Identify which cell holds the provided text, then report its (x, y) central coordinate. 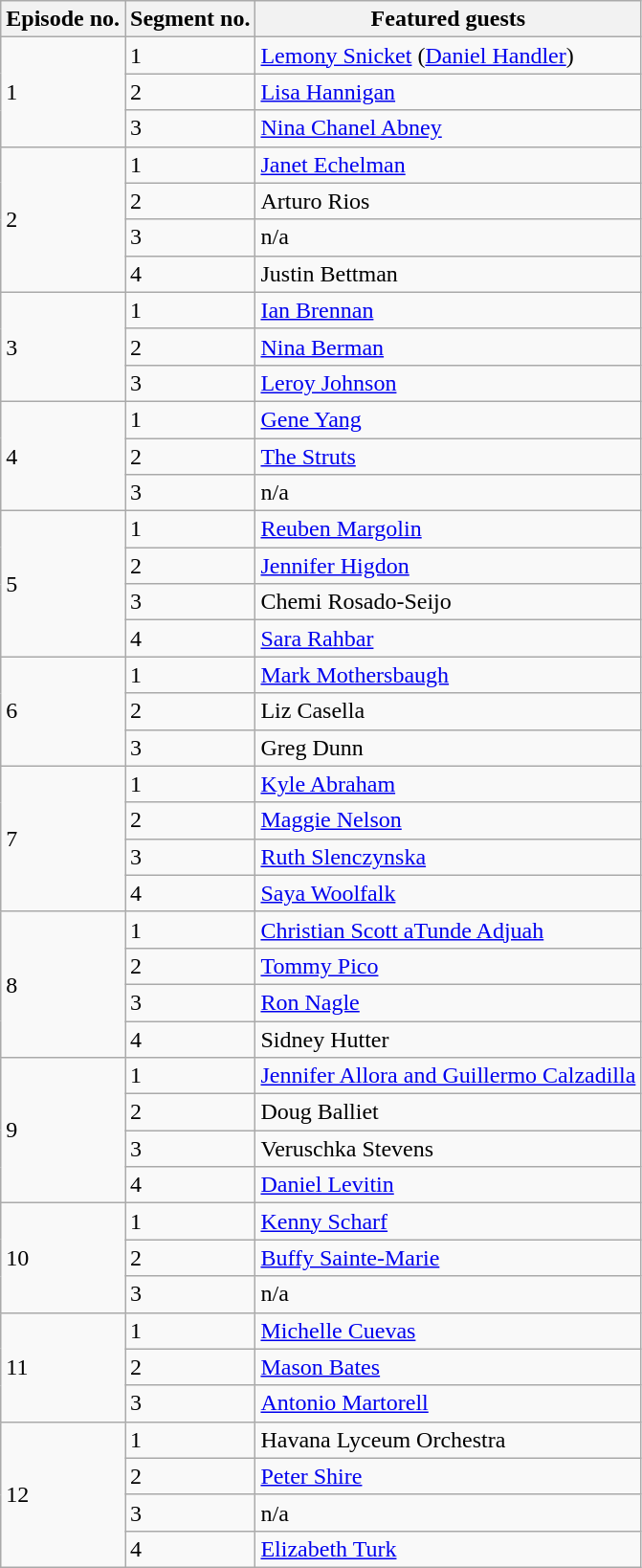
Chemi Rosado-Seijo (448, 602)
Leroy Johnson (448, 383)
Havana Lyceum Orchestra (448, 1440)
The Struts (448, 457)
Featured guests (448, 19)
11 (63, 1367)
Sidney Hutter (448, 1039)
Kenny Scharf (448, 1221)
Daniel Levitin (448, 1185)
8 (63, 984)
7 (63, 839)
Kyle Abraham (448, 784)
5 (63, 584)
Greg Dunn (448, 748)
Gene Yang (448, 419)
Buffy Sainte-Marie (448, 1258)
Episode no. (63, 19)
Elizabeth Turk (448, 1549)
Mason Bates (448, 1367)
6 (63, 711)
Janet Echelman (448, 165)
Tommy Pico (448, 966)
Veruschka Stevens (448, 1149)
Doug Balliet (448, 1112)
Lemony Snicket (Daniel Handler) (448, 56)
Justin Bettman (448, 274)
Ruth Slenczynska (448, 857)
Antonio Martorell (448, 1403)
Segment no. (190, 19)
Liz Casella (448, 711)
Nina Berman (448, 347)
Sara Rahbar (448, 638)
Michelle Cuevas (448, 1331)
Maggie Nelson (448, 820)
Jennifer Higdon (448, 566)
Lisa Hannigan (448, 92)
Arturo Rios (448, 201)
Nina Chanel Abney (448, 128)
Jennifer Allora and Guillermo Calzadilla (448, 1076)
Peter Shire (448, 1476)
9 (63, 1131)
Reuben Margolin (448, 529)
Ian Brennan (448, 310)
Saya Woolfalk (448, 893)
12 (63, 1494)
Christian Scott aTunde Adjuah (448, 930)
Mark Mothersbaugh (448, 675)
10 (63, 1258)
Ron Nagle (448, 1002)
